Scan for the cell matching the given text and deliver its [X, Y] coordinate at center. 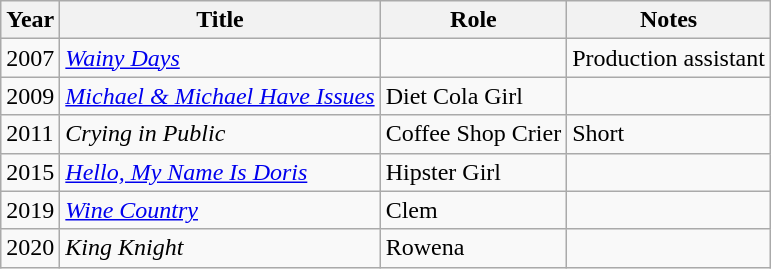
Clem [474, 210]
Wine Country [220, 210]
2007 [30, 58]
Title [220, 20]
Short [669, 134]
Production assistant [669, 58]
Crying in Public [220, 134]
2020 [30, 248]
Role [474, 20]
Notes [669, 20]
King Knight [220, 248]
2009 [30, 96]
Hipster Girl [474, 172]
2011 [30, 134]
Diet Cola Girl [474, 96]
Rowena [474, 248]
Coffee Shop Crier [474, 134]
2015 [30, 172]
Hello, My Name Is Doris [220, 172]
Michael & Michael Have Issues [220, 96]
Year [30, 20]
2019 [30, 210]
Wainy Days [220, 58]
